Locate the cell with the specified text and output its (x, y) center coordinate. 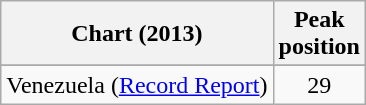
Venezuela (Record Report) (137, 85)
Chart (2013) (137, 34)
29 (319, 85)
Peakposition (319, 34)
